Provide the [X, Y] coordinate of the cell's center where the given text is located.  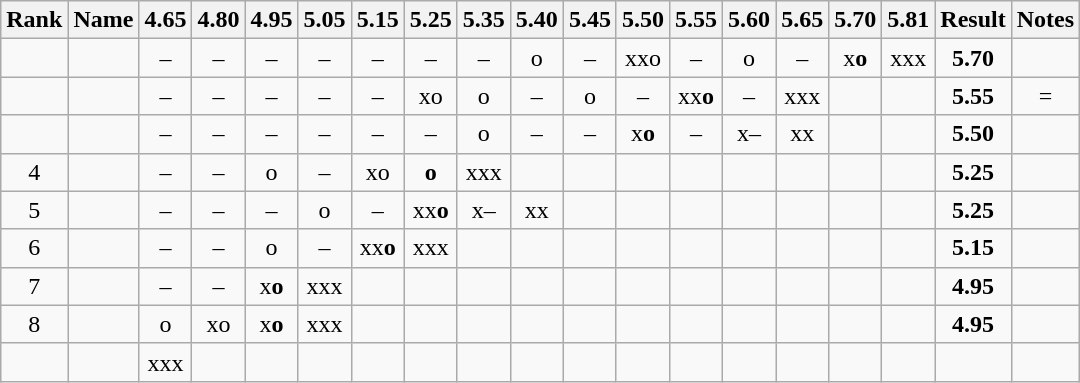
Name [104, 20]
5.45 [590, 20]
5.40 [536, 20]
Notes [1045, 20]
5 [34, 210]
= [1045, 96]
Rank [34, 20]
8 [34, 324]
5.60 [750, 20]
5.35 [484, 20]
Result [973, 20]
4.65 [166, 20]
5.81 [908, 20]
4 [34, 172]
4.80 [218, 20]
7 [34, 286]
6 [34, 248]
5.05 [324, 20]
5.65 [802, 20]
